Identify which cell holds the provided text, then report its [x, y] central coordinate. 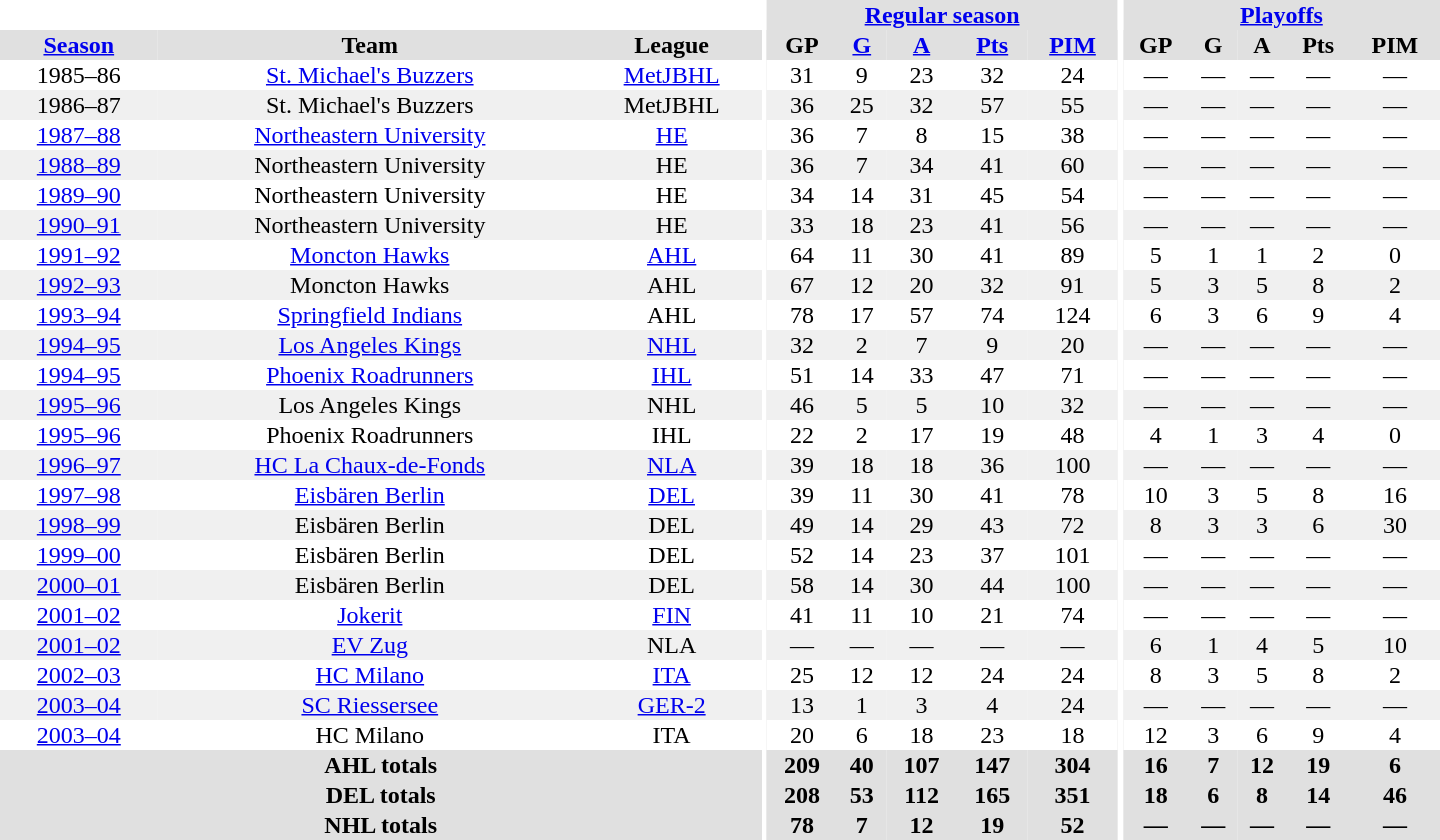
1986–87 [79, 105]
51 [802, 375]
38 [1073, 135]
47 [992, 375]
209 [802, 765]
55 [1073, 105]
FIN [672, 615]
15 [992, 135]
1998–99 [79, 525]
2002–03 [79, 675]
43 [992, 525]
112 [922, 795]
165 [992, 795]
1985–86 [79, 75]
13 [802, 705]
304 [1073, 765]
71 [1073, 375]
37 [992, 555]
Jokerit [370, 615]
351 [1073, 795]
208 [802, 795]
58 [802, 585]
DEL totals [380, 795]
Springfield Indians [370, 315]
91 [1073, 285]
1993–94 [79, 315]
1990–91 [79, 225]
1991–92 [79, 255]
Regular season [942, 15]
101 [1073, 555]
48 [1073, 435]
72 [1073, 525]
22 [802, 435]
107 [922, 765]
HC La Chaux-de-Fonds [370, 465]
Season [79, 45]
1999–00 [79, 555]
44 [992, 585]
Playoffs [1282, 15]
54 [1073, 195]
League [672, 45]
1989–90 [79, 195]
56 [1073, 225]
89 [1073, 255]
21 [992, 615]
1996–97 [79, 465]
NHL totals [380, 825]
124 [1073, 315]
49 [802, 525]
67 [802, 285]
64 [802, 255]
60 [1073, 165]
2000–01 [79, 585]
AHL totals [380, 765]
40 [862, 765]
GER-2 [672, 705]
SC Riessersee [370, 705]
1988–89 [79, 165]
1987–88 [79, 135]
147 [992, 765]
29 [922, 525]
Team [370, 45]
1992–93 [79, 285]
EV Zug [370, 645]
45 [992, 195]
53 [862, 795]
1997–98 [79, 495]
